Return the (X, Y) coordinate for the center point of the cell that contains the specified text.  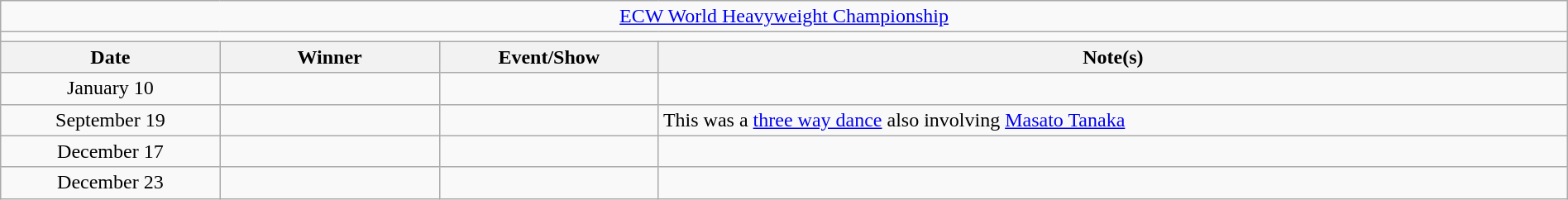
December 23 (111, 183)
Winner (329, 57)
ECW World Heavyweight Championship (784, 17)
Event/Show (549, 57)
This was a three way dance also involving Masato Tanaka (1113, 120)
December 17 (111, 151)
September 19 (111, 120)
January 10 (111, 88)
Note(s) (1113, 57)
Date (111, 57)
